Provide the [x, y] coordinate of the cell's center where the given text is located.  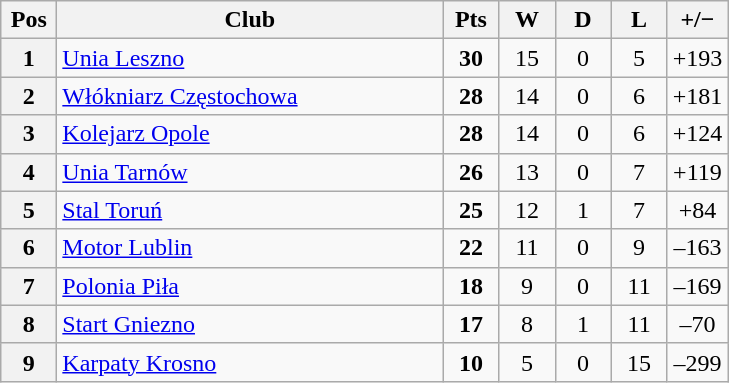
+119 [698, 172]
17 [471, 324]
26 [471, 172]
Start Gniezno [250, 324]
10 [471, 362]
Pts [471, 20]
+124 [698, 134]
+84 [698, 210]
–299 [698, 362]
Karpaty Krosno [250, 362]
–70 [698, 324]
3 [29, 134]
Stal Toruń [250, 210]
+193 [698, 58]
Club [250, 20]
Polonia Piła [250, 286]
+181 [698, 96]
W [527, 20]
Kolejarz Opole [250, 134]
12 [527, 210]
30 [471, 58]
2 [29, 96]
22 [471, 248]
Unia Tarnów [250, 172]
18 [471, 286]
13 [527, 172]
Motor Lublin [250, 248]
D [583, 20]
–163 [698, 248]
Unia Leszno [250, 58]
+/− [698, 20]
4 [29, 172]
Włókniarz Częstochowa [250, 96]
25 [471, 210]
Pos [29, 20]
–169 [698, 286]
L [639, 20]
